Find where the given text appears and provide that cell's center as (X, Y) coordinate. 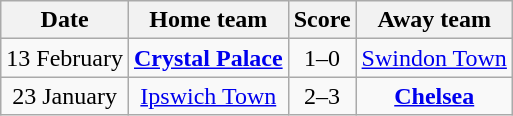
23 January (65, 96)
Date (65, 20)
13 February (65, 58)
Score (322, 20)
Chelsea (434, 96)
Away team (434, 20)
Ipswich Town (208, 96)
Crystal Palace (208, 58)
2–3 (322, 96)
Home team (208, 20)
Swindon Town (434, 58)
1–0 (322, 58)
